Provide the (x, y) coordinate of the cell's center where the given text is located.  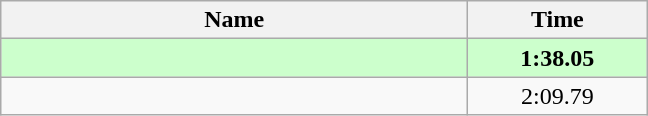
Time (558, 20)
2:09.79 (558, 96)
Name (234, 20)
1:38.05 (558, 58)
